Find where the given text appears and provide that cell's center as [X, Y] coordinate. 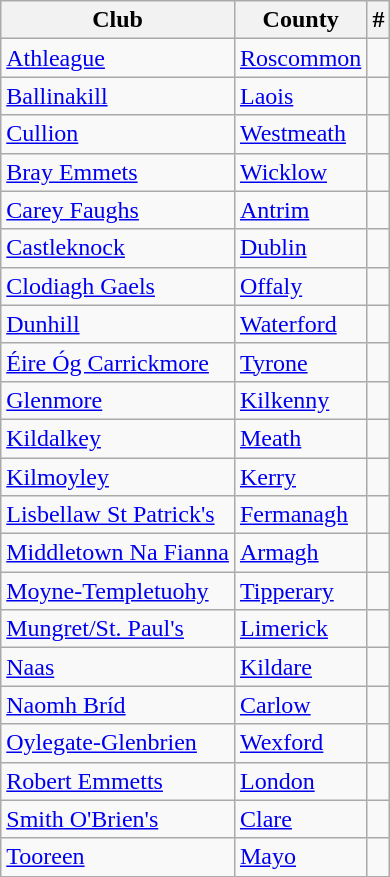
Robert Emmetts [118, 781]
Kildare [300, 667]
Armagh [300, 553]
Smith O'Brien's [118, 819]
Waterford [300, 324]
Moyne-Templetuohy [118, 591]
# [378, 20]
Tipperary [300, 591]
Carey Faughs [118, 210]
Cullion [118, 134]
Lisbellaw St Patrick's [118, 515]
Wexford [300, 743]
Oylegate-Glenbrien [118, 743]
Mungret/St. Paul's [118, 629]
Roscommon [300, 58]
Wicklow [300, 172]
Kerry [300, 477]
Éire Óg Carrickmore [118, 362]
Ballinakill [118, 96]
Fermanagh [300, 515]
Meath [300, 438]
Laois [300, 96]
Dublin [300, 248]
County [300, 20]
Kildalkey [118, 438]
Carlow [300, 705]
Clodiagh Gaels [118, 286]
Bray Emmets [118, 172]
Athleague [118, 58]
Naas [118, 667]
Tooreen [118, 857]
Mayo [300, 857]
London [300, 781]
Kilkenny [300, 400]
Middletown Na Fianna [118, 553]
Tyrone [300, 362]
Club [118, 20]
Castleknock [118, 248]
Westmeath [300, 134]
Kilmoyley [118, 477]
Antrim [300, 210]
Offaly [300, 286]
Clare [300, 819]
Glenmore [118, 400]
Dunhill [118, 324]
Limerick [300, 629]
Naomh Bríd [118, 705]
